Detect which cell encompasses the target text, then output its (x, y) center coordinate. 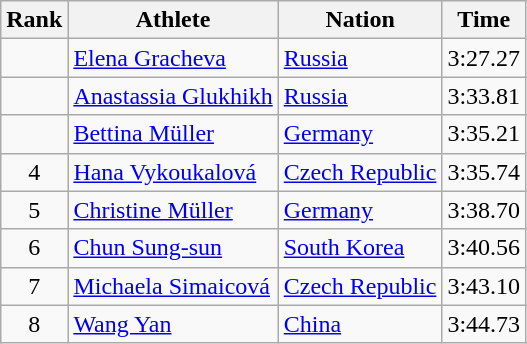
5 (34, 210)
Christine Müller (173, 210)
Wang Yan (173, 324)
3:40.56 (484, 248)
Time (484, 20)
3:38.70 (484, 210)
Rank (34, 20)
4 (34, 172)
8 (34, 324)
3:43.10 (484, 286)
3:27.27 (484, 58)
China (360, 324)
Elena Gracheva (173, 58)
Michaela Simaicová (173, 286)
Bettina Müller (173, 134)
7 (34, 286)
Hana Vykoukalová (173, 172)
3:35.74 (484, 172)
3:44.73 (484, 324)
Anastassia Glukhikh (173, 96)
Chun Sung-sun (173, 248)
6 (34, 248)
Athlete (173, 20)
3:35.21 (484, 134)
South Korea (360, 248)
Nation (360, 20)
3:33.81 (484, 96)
